From the cell containing the given text, extract its center point as (x, y) coordinate. 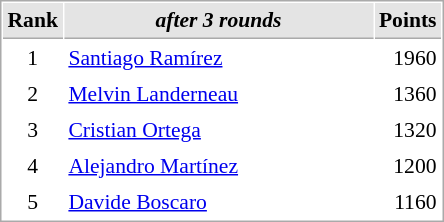
Santiago Ramírez (218, 57)
Points (408, 21)
Davide Boscaro (218, 201)
4 (32, 165)
Rank (32, 21)
Melvin Landerneau (218, 93)
Alejandro Martínez (218, 165)
3 (32, 129)
1160 (408, 201)
2 (32, 93)
1320 (408, 129)
after 3 rounds (218, 21)
1 (32, 57)
1360 (408, 93)
1960 (408, 57)
Cristian Ortega (218, 129)
5 (32, 201)
1200 (408, 165)
